Detect which cell encompasses the target text, then output its (X, Y) center coordinate. 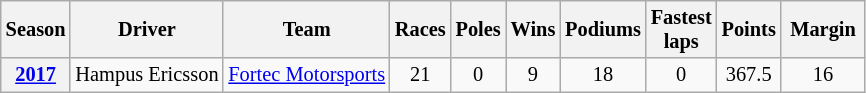
Team (306, 29)
21 (420, 75)
Fortec Motorsports (306, 75)
Fastest laps (682, 29)
Margin (824, 29)
18 (603, 75)
Races (420, 29)
Season (36, 29)
Wins (534, 29)
Points (749, 29)
367.5 (749, 75)
Hampus Ericsson (146, 75)
2017 (36, 75)
Driver (146, 29)
Poles (478, 29)
Podiums (603, 29)
16 (824, 75)
9 (534, 75)
